Return (X, Y) of the center of cell containing provided text 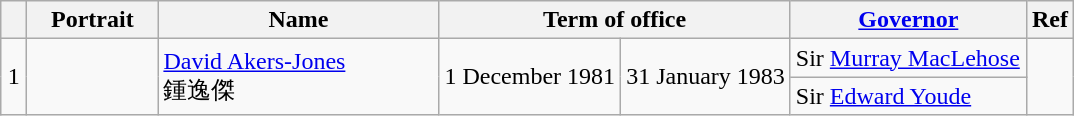
1 December 1981 (530, 77)
1 (14, 77)
31 January 1983 (706, 77)
David Akers-Jones鍾逸傑 (298, 77)
Governor (908, 20)
Name (298, 20)
Term of office (614, 20)
Ref (1050, 20)
Sir Murray MacLehose (908, 58)
Portrait (92, 20)
Sir Edward Youde (908, 96)
